Determine the [X, Y] coordinate at the center of the cell enclosing the given text.  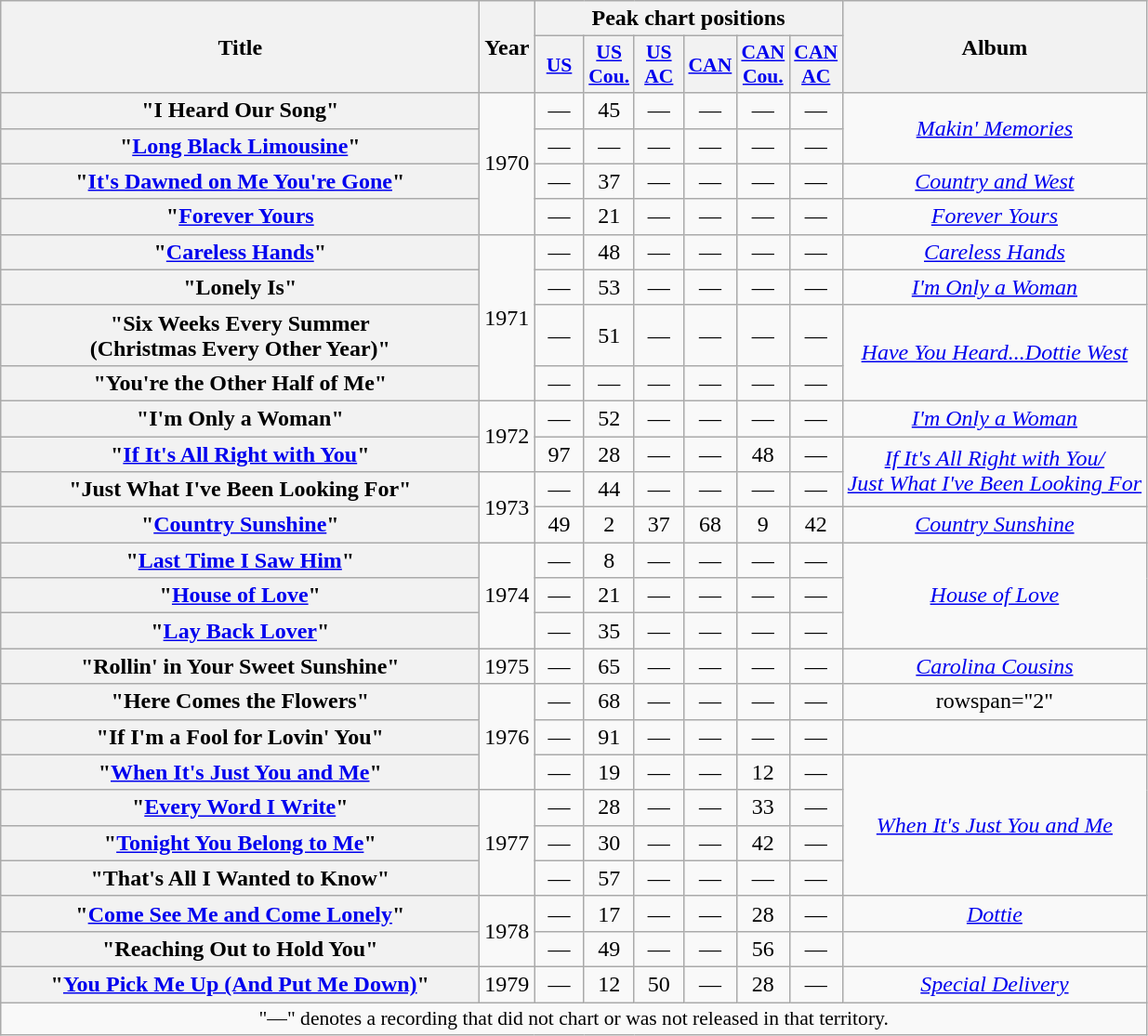
Country and West [995, 181]
30 [609, 843]
65 [609, 666]
9 [762, 525]
"Lay Back Lover" [240, 631]
1975 [508, 666]
"If I'm a Fool for Lovin' You" [240, 737]
Dottie [995, 913]
"Last Time I Saw Him" [240, 560]
"Here Comes the Flowers" [240, 702]
45 [609, 111]
"Forever Yours [240, 216]
USCou. [609, 65]
US [560, 65]
If It's All Right with You/Just What I've Been Looking For [995, 472]
"Lonely Is" [240, 287]
"You Pick Me Up (And Put Me Down)" [240, 984]
"Every Word I Write" [240, 807]
"Long Black Limousine" [240, 146]
1978 [508, 931]
57 [609, 878]
"Reaching Out to Hold You" [240, 949]
Forever Yours [995, 216]
91 [609, 737]
CAN [710, 65]
35 [609, 631]
Careless Hands [995, 252]
53 [609, 287]
19 [609, 772]
51 [609, 334]
CANCou. [762, 65]
Carolina Cousins [995, 666]
"That's All I Wanted to Know" [240, 878]
"Tonight You Belong to Me" [240, 843]
USAC [658, 65]
Title [240, 46]
Peak chart positions [688, 19]
"Country Sunshine" [240, 525]
Album [995, 46]
33 [762, 807]
"Six Weeks Every Summer(Christmas Every Other Year)" [240, 334]
"Just What I've Been Looking For" [240, 490]
CANAC [816, 65]
Year [508, 46]
"Rollin' in Your Sweet Sunshine" [240, 666]
97 [560, 454]
"—" denotes a recording that did not chart or was not released in that territory. [574, 1018]
"Careless Hands" [240, 252]
"Come See Me and Come Lonely" [240, 913]
1979 [508, 984]
2 [609, 525]
50 [658, 984]
Have You Heard...Dottie West [995, 353]
Makin' Memories [995, 128]
1976 [508, 737]
House of Love [995, 596]
17 [609, 913]
"When It's Just You and Me" [240, 772]
Country Sunshine [995, 525]
rowspan="2" [995, 702]
1977 [508, 843]
1974 [508, 596]
52 [609, 418]
"If It's All Right with You" [240, 454]
"I'm Only a Woman" [240, 418]
"It's Dawned on Me You're Gone" [240, 181]
When It's Just You and Me [995, 825]
1971 [508, 318]
44 [609, 490]
"House of Love" [240, 596]
"I Heard Our Song" [240, 111]
1970 [508, 164]
"You're the Other Half of Me" [240, 383]
Special Delivery [995, 984]
1973 [508, 507]
1972 [508, 436]
8 [609, 560]
56 [762, 949]
